Output the (x, y) coordinate of the center of the cell containing the given text.  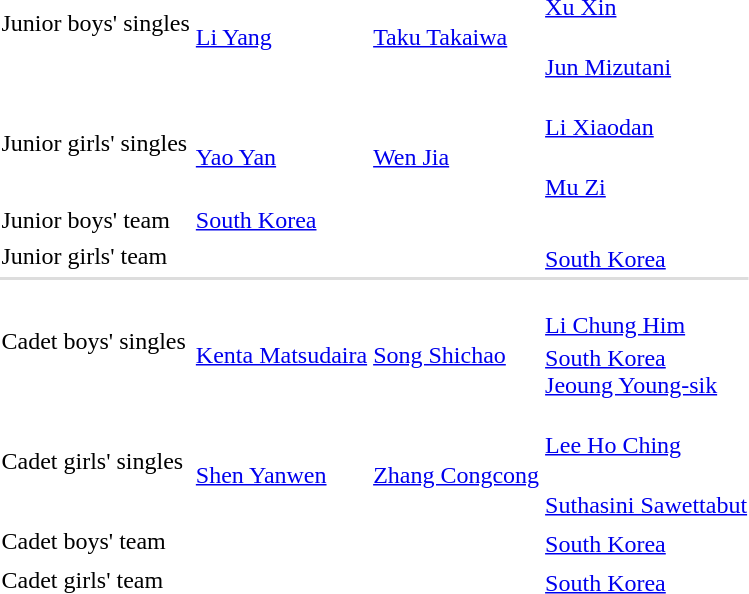
Cadet girls' singles (96, 462)
Wen Jia (456, 144)
Li Xiaodan (646, 114)
Suthasini Sawettabut (646, 492)
Kenta Matsudaira (281, 342)
Lee Ho Ching (646, 432)
Shen Yanwen (281, 462)
Yao Yan (281, 144)
South KoreaJeoung Young-sik (646, 372)
Mu Zi (646, 174)
Jun Mizutani (646, 54)
Song Shichao (456, 342)
Cadet boys' team (96, 541)
Junior girls' singles (96, 144)
Li Chung Him (646, 312)
Junior girls' team (96, 256)
Junior boys' team (96, 220)
Cadet boys' singles (96, 342)
Zhang Congcong (456, 462)
